Determine the [x, y] coordinate at the center of the cell enclosing the given text.  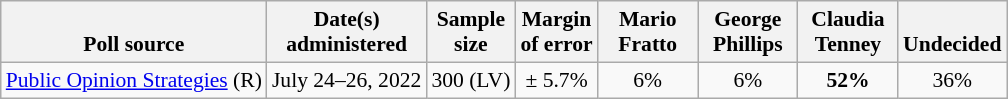
Marginof error [556, 32]
Undecided [952, 32]
36% [952, 80]
Public Opinion Strategies (R) [134, 80]
Samplesize [470, 32]
52% [848, 80]
Poll source [134, 32]
± 5.7% [556, 80]
MarioFratto [648, 32]
Date(s)administered [346, 32]
GeorgePhillips [748, 32]
July 24–26, 2022 [346, 80]
ClaudiaTenney [848, 32]
300 (LV) [470, 80]
